Extract the (x, y) coordinate from the center of the cell holding the provided text.  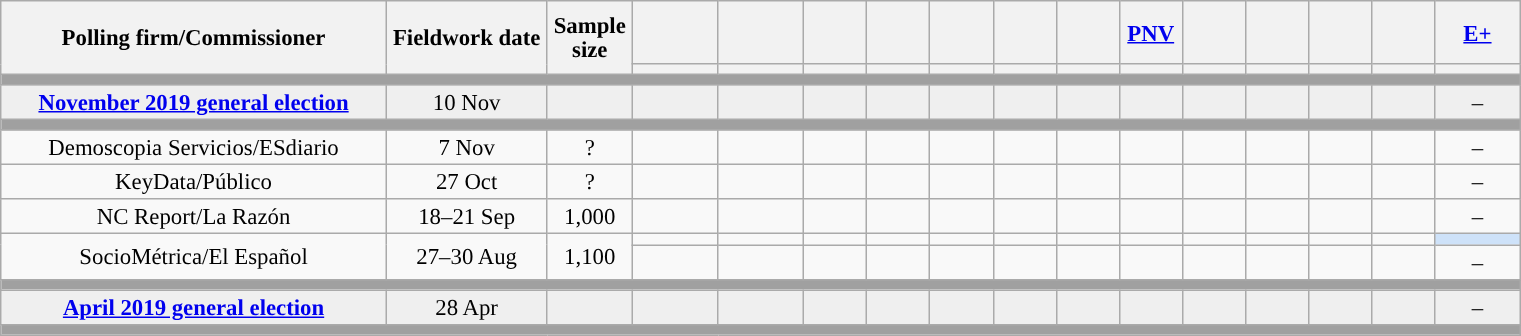
7 Nov (466, 148)
Demoscopia Servicios/ESdiario (194, 148)
E+ (1478, 32)
10 Nov (466, 102)
28 Apr (466, 308)
KeyData/Público (194, 182)
SocioMétrica/El Español (194, 256)
1,000 (590, 218)
November 2019 general election (194, 102)
27–30 Aug (466, 256)
Sample size (590, 38)
April 2019 general election (194, 308)
Polling firm/Commissioner (194, 38)
Fieldwork date (466, 38)
27 Oct (466, 182)
18–21 Sep (466, 218)
PNV (1150, 32)
NC Report/La Razón (194, 218)
1,100 (590, 256)
